Return (X, Y) of the center of cell containing provided text 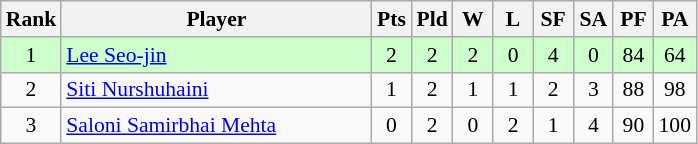
PA (674, 19)
84 (633, 55)
SF (553, 19)
98 (674, 90)
W (473, 19)
PF (633, 19)
88 (633, 90)
90 (633, 126)
Lee Seo-jin (216, 55)
SA (593, 19)
Saloni Samirbhai Mehta (216, 126)
Player (216, 19)
L (513, 19)
Pts (391, 19)
100 (674, 126)
64 (674, 55)
Siti Nurshuhaini (216, 90)
Pld (432, 19)
Rank (32, 19)
